Identify which cell holds the provided text, then report its (X, Y) central coordinate. 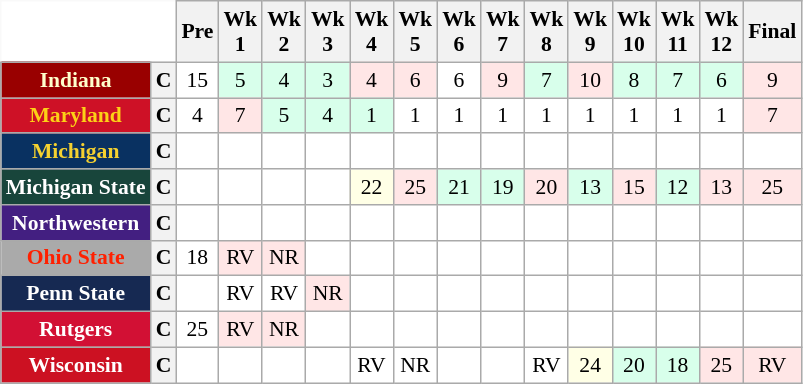
Wk3 (328, 32)
Wk2 (284, 32)
Wk5 (415, 32)
Wk8 (547, 32)
10 (590, 80)
Wk7 (503, 32)
Wk9 (590, 32)
Pre (197, 32)
Wisconsin (76, 365)
Wk6 (459, 32)
Wk1 (240, 32)
12 (678, 187)
8 (634, 80)
Final (772, 32)
Wk12 (721, 32)
24 (590, 365)
21 (459, 187)
Wk11 (678, 32)
3 (328, 80)
Maryland (76, 116)
19 (503, 187)
Michigan State (76, 187)
Ohio State (76, 258)
Wk10 (634, 32)
Michigan (76, 152)
Penn State (76, 294)
Wk4 (372, 32)
22 (372, 187)
Indiana (76, 80)
Rutgers (76, 330)
Northwestern (76, 223)
